Provide the [x, y] coordinate of the cell's center where the given text is located.  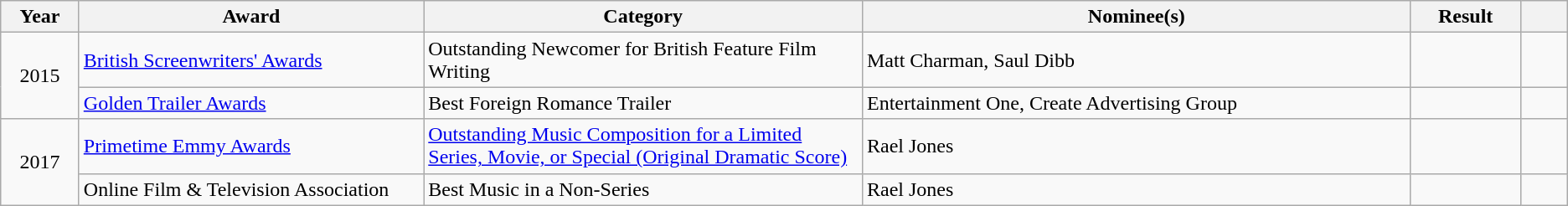
Year [40, 17]
Golden Trailer Awards [251, 103]
Outstanding Music Composition for a Limited Series, Movie, or Special (Original Dramatic Score) [643, 146]
Primetime Emmy Awards [251, 146]
Award [251, 17]
Online Film & Television Association [251, 189]
Outstanding Newcomer for British Feature Film Writing [643, 60]
British Screenwriters' Awards [251, 60]
Entertainment One, Create Advertising Group [1136, 103]
Matt Charman, Saul Dibb [1136, 60]
Category [643, 17]
2017 [40, 162]
Best Music in a Non-Series [643, 189]
Result [1466, 17]
2015 [40, 75]
Nominee(s) [1136, 17]
Best Foreign Romance Trailer [643, 103]
